From the cell containing the given text, extract its center point as [X, Y] coordinate. 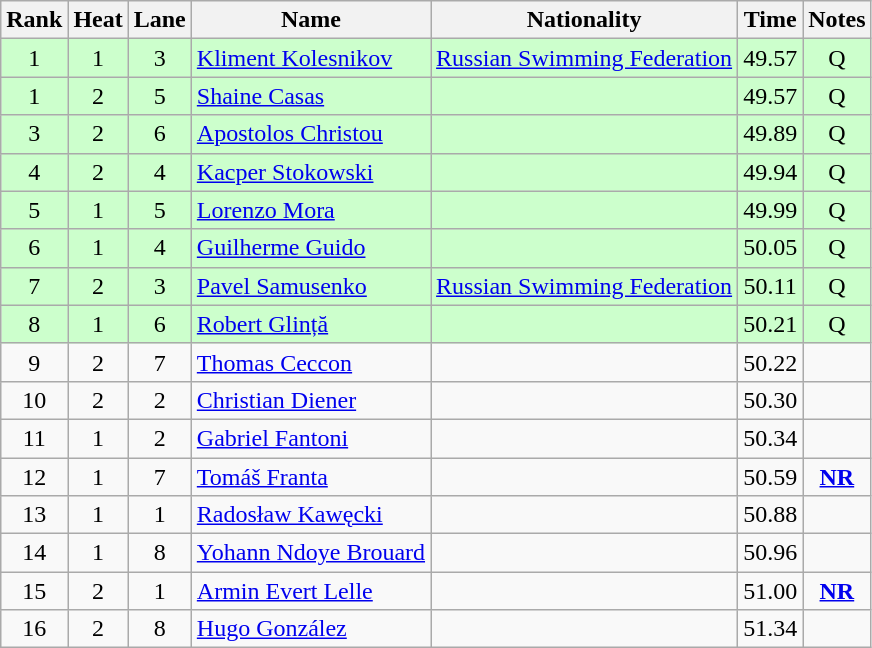
Thomas Ceccon [310, 362]
50.30 [770, 400]
Christian Diener [310, 400]
49.89 [770, 134]
Hugo González [310, 629]
49.94 [770, 172]
50.96 [770, 553]
Heat [98, 20]
10 [34, 400]
Time [770, 20]
11 [34, 438]
50.05 [770, 248]
50.21 [770, 324]
12 [34, 477]
Kacper Stokowski [310, 172]
50.34 [770, 438]
Pavel Samusenko [310, 286]
Yohann Ndoye Brouard [310, 553]
Kliment Kolesnikov [310, 58]
50.88 [770, 515]
51.34 [770, 629]
Gabriel Fantoni [310, 438]
Lane [160, 20]
Tomáš Franta [310, 477]
13 [34, 515]
50.22 [770, 362]
Name [310, 20]
Lorenzo Mora [310, 210]
49.99 [770, 210]
9 [34, 362]
Radosław Kawęcki [310, 515]
51.00 [770, 591]
Notes [837, 20]
Nationality [584, 20]
Guilherme Guido [310, 248]
50.11 [770, 286]
Robert Glință [310, 324]
50.59 [770, 477]
Apostolos Christou [310, 134]
15 [34, 591]
14 [34, 553]
Armin Evert Lelle [310, 591]
16 [34, 629]
Rank [34, 20]
Shaine Casas [310, 96]
